Detect which cell encompasses the target text, then output its [x, y] center coordinate. 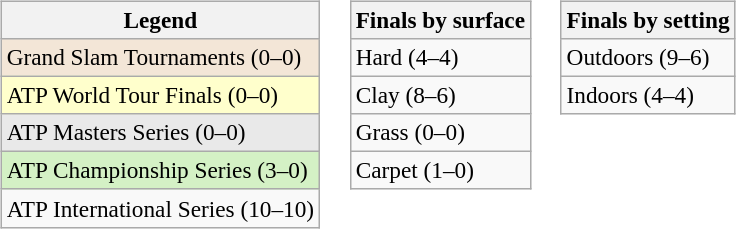
Finals by surface [440, 20]
Grass (0–0) [440, 133]
ATP World Tour Finals (0–0) [160, 95]
ATP International Series (10–10) [160, 208]
Legend [160, 20]
Indoors (4–4) [648, 95]
Grand Slam Tournaments (0–0) [160, 57]
Outdoors (9–6) [648, 57]
Carpet (1–0) [440, 171]
Hard (4–4) [440, 57]
ATP Championship Series (3–0) [160, 171]
Finals by setting [648, 20]
Clay (8–6) [440, 95]
ATP Masters Series (0–0) [160, 133]
